Identify which cell holds the provided text, then report its [X, Y] central coordinate. 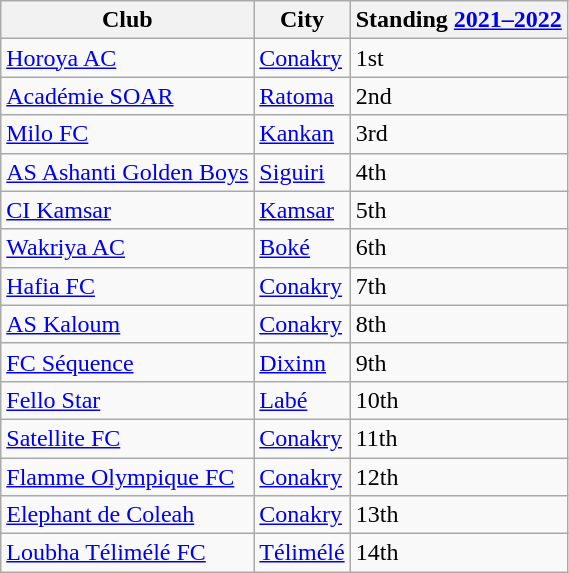
Académie SOAR [128, 96]
Siguiri [302, 172]
9th [458, 362]
11th [458, 438]
Hafia FC [128, 286]
FC Séquence [128, 362]
3rd [458, 134]
4th [458, 172]
CI Kamsar [128, 210]
Standing 2021–2022 [458, 20]
6th [458, 248]
5th [458, 210]
Ratoma [302, 96]
8th [458, 324]
Labé [302, 400]
Milo FC [128, 134]
1st [458, 58]
14th [458, 553]
Satellite FC [128, 438]
10th [458, 400]
Wakriya AC [128, 248]
Elephant de Coleah [128, 515]
Kankan [302, 134]
2nd [458, 96]
City [302, 20]
13th [458, 515]
7th [458, 286]
Fello Star [128, 400]
Horoya AC [128, 58]
AS Kaloum [128, 324]
Club [128, 20]
Kamsar [302, 210]
Boké [302, 248]
12th [458, 477]
Dixinn [302, 362]
AS Ashanti Golden Boys [128, 172]
Loubha Télimélé FC [128, 553]
Flamme Olympique FC [128, 477]
Télimélé [302, 553]
